Identify which cell holds the provided text, then report its [X, Y] central coordinate. 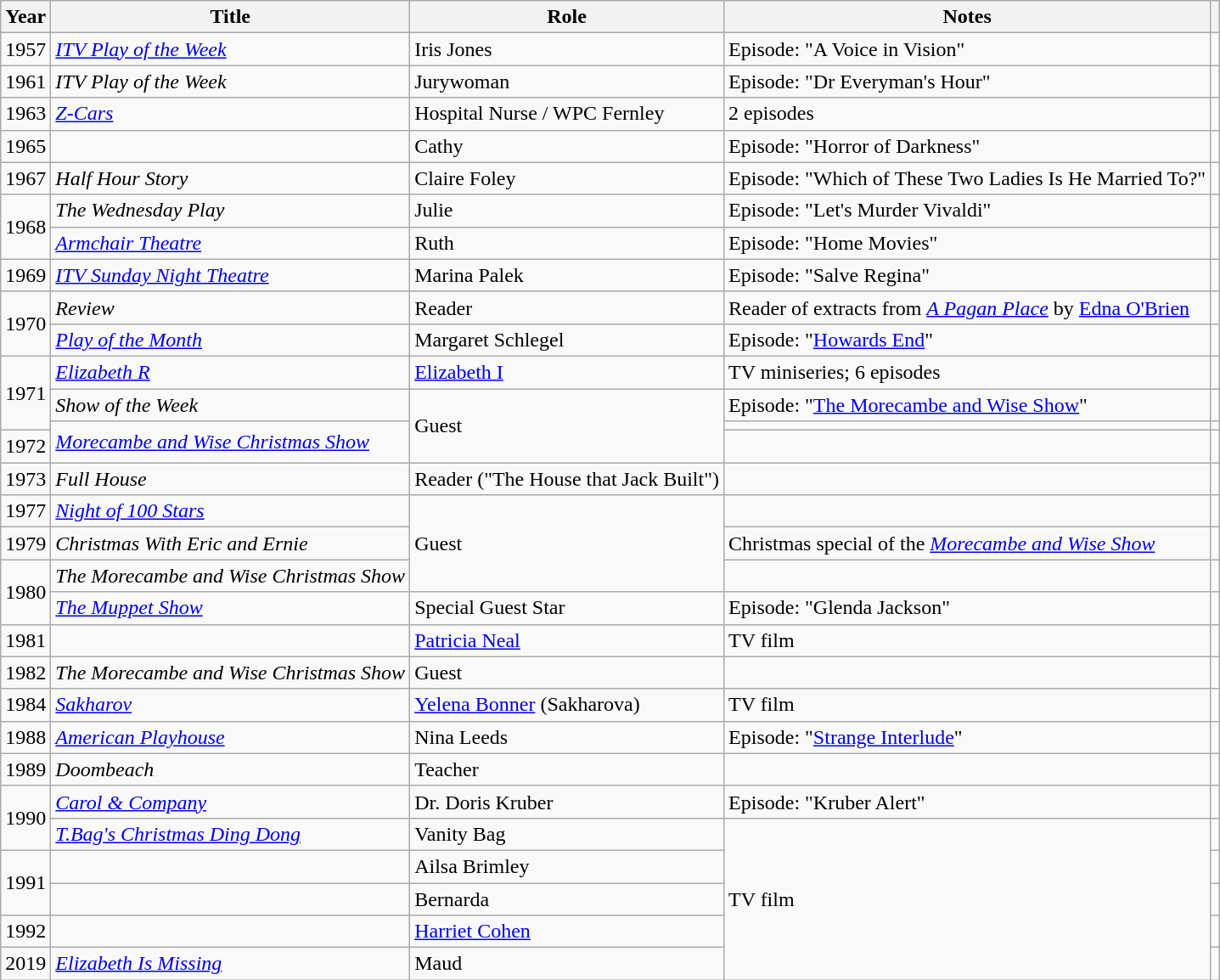
Notes [968, 17]
1981 [25, 640]
Hospital Nurse / WPC Fernley [567, 114]
Claire Foley [567, 178]
Margaret Schlegel [567, 340]
Armchair Theatre [231, 243]
Year [25, 17]
Ruth [567, 243]
Nina Leeds [567, 737]
Doombeach [231, 769]
Episode: "Let's Murder Vivaldi" [968, 211]
ITV Sunday Night Theatre [231, 275]
1967 [25, 178]
1973 [25, 479]
Episode: "Strange Interlude" [968, 737]
1984 [25, 705]
American Playhouse [231, 737]
Morecambe and Wise Christmas Show [231, 442]
Special Guest Star [567, 608]
Elizabeth Is Missing [231, 964]
Episode: "Dr Everyman's Hour" [968, 82]
T.Bag's Christmas Ding Dong [231, 834]
Yelena Bonner (Sakharova) [567, 705]
2019 [25, 964]
Iris Jones [567, 49]
Episode: "Howards End" [968, 340]
Night of 100 Stars [231, 511]
1990 [25, 818]
1969 [25, 275]
Play of the Month [231, 340]
Episode: "Which of These Two Ladies Is He Married To?" [968, 178]
Z-Cars [231, 114]
Cathy [567, 146]
Maud [567, 964]
Julie [567, 211]
1982 [25, 673]
Episode: "Salve Regina" [968, 275]
Ailsa Brimley [567, 866]
Title [231, 17]
1957 [25, 49]
Review [231, 307]
Patricia Neal [567, 640]
1972 [25, 447]
Reader ("The House that Jack Built") [567, 479]
Teacher [567, 769]
Reader [567, 307]
Elizabeth R [231, 372]
Jurywoman [567, 82]
Episode: "Horror of Darkness" [968, 146]
1979 [25, 544]
1991 [25, 882]
Episode: "Home Movies" [968, 243]
Dr. Doris Kruber [567, 802]
1988 [25, 737]
Show of the Week [231, 405]
The Muppet Show [231, 608]
Christmas special of the Morecambe and Wise Show [968, 544]
Episode: "A Voice in Vision" [968, 49]
The Wednesday Play [231, 211]
Bernarda [567, 899]
1980 [25, 592]
Half Hour Story [231, 178]
Elizabeth I [567, 372]
1970 [25, 324]
Reader of extracts from A Pagan Place by Edna O'Brien [968, 307]
Harriet Cohen [567, 932]
1963 [25, 114]
2 episodes [968, 114]
1968 [25, 227]
Role [567, 17]
1965 [25, 146]
TV miniseries; 6 episodes [968, 372]
1977 [25, 511]
Carol & Company [231, 802]
Full House [231, 479]
1971 [25, 392]
Sakharov [231, 705]
1989 [25, 769]
Episode: "Glenda Jackson" [968, 608]
Vanity Bag [567, 834]
Episode: "The Morecambe and Wise Show" [968, 405]
Christmas With Eric and Ernie [231, 544]
1992 [25, 932]
Marina Palek [567, 275]
1961 [25, 82]
Episode: "Kruber Alert" [968, 802]
